Return [x, y] of the center of cell containing provided text 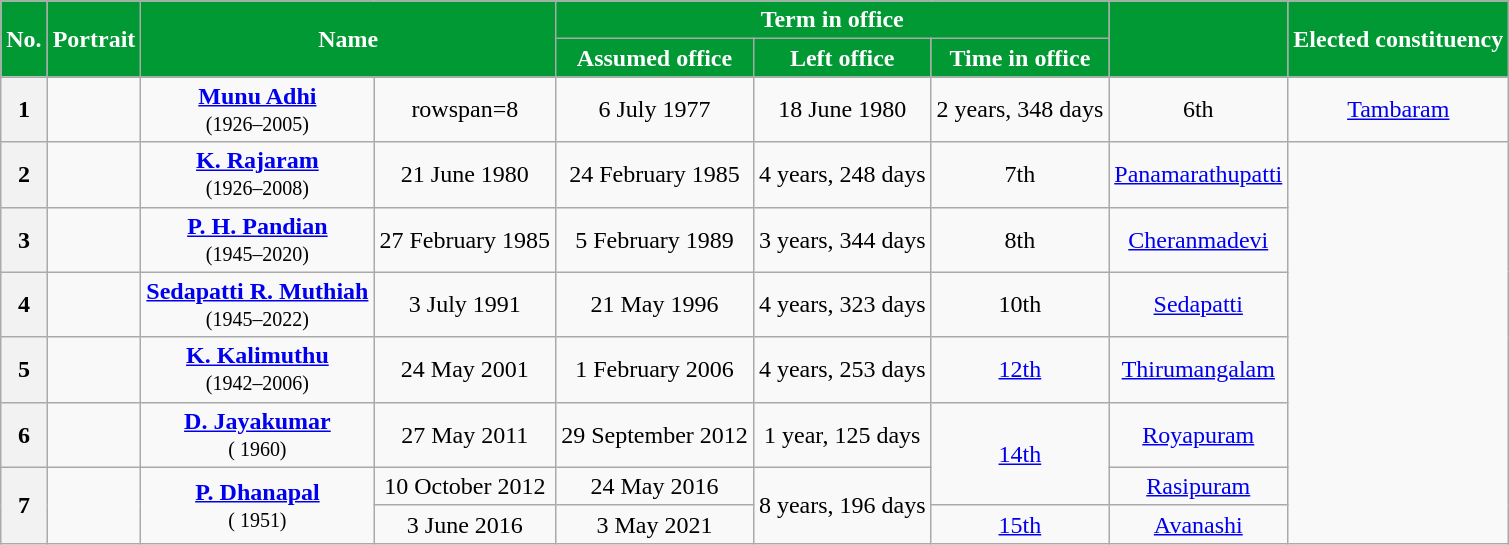
P. Dhanapal( 1951) [258, 505]
Term in office [832, 20]
Avanashi [1198, 524]
4 [24, 304]
Royapuram [1198, 434]
4 years, 323 days [842, 304]
10 October 2012 [465, 486]
6 July 1977 [655, 110]
3 years, 344 days [842, 240]
4 years, 253 days [842, 370]
29 September 2012 [655, 434]
3 May 2021 [655, 524]
5 [24, 370]
2 [24, 174]
Thirumangalam [1198, 370]
8th [1020, 240]
3 July 1991 [465, 304]
6th [1198, 110]
14th [1020, 454]
Portrait [94, 39]
3 [24, 240]
1 year, 125 days [842, 434]
5 February 1989 [655, 240]
10th [1020, 304]
Sedapatti R. Muthiah(1945–2022) [258, 304]
24 May 2016 [655, 486]
2 years, 348 days [1020, 110]
4 years, 248 days [842, 174]
No. [24, 39]
6 [24, 434]
Cheranmadevi [1198, 240]
K. Kalimuthu(1942–2006) [258, 370]
3 June 2016 [465, 524]
12th [1020, 370]
Munu Adhi(1926–2005) [258, 110]
Elected constituency [1398, 39]
7 [24, 505]
15th [1020, 524]
21 May 1996 [655, 304]
7th [1020, 174]
Rasipuram [1198, 486]
Panamarathupatti [1198, 174]
K. Rajaram(1926–2008) [258, 174]
Name [348, 39]
18 June 1980 [842, 110]
24 May 2001 [465, 370]
D. Jayakumar( 1960) [258, 434]
1 [24, 110]
21 June 1980 [465, 174]
rowspan=8 [465, 110]
Tambaram [1398, 110]
8 years, 196 days [842, 505]
1 February 2006 [655, 370]
27 May 2011 [465, 434]
Time in office [1020, 58]
27 February 1985 [465, 240]
Left office [842, 58]
Assumed office [655, 58]
P. H. Pandian(1945–2020) [258, 240]
Sedapatti [1198, 304]
24 February 1985 [655, 174]
